Return the (X, Y) coordinate for the center point of the cell that contains the specified text.  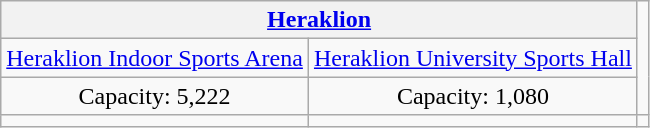
Capacity: 1,080 (472, 96)
Heraklion University Sports Hall (472, 58)
Heraklion (320, 20)
Capacity: 5,222 (155, 96)
Heraklion Indoor Sports Arena (155, 58)
